Capture the cell that displays the provided text and extract its (X, Y) central coordinate. 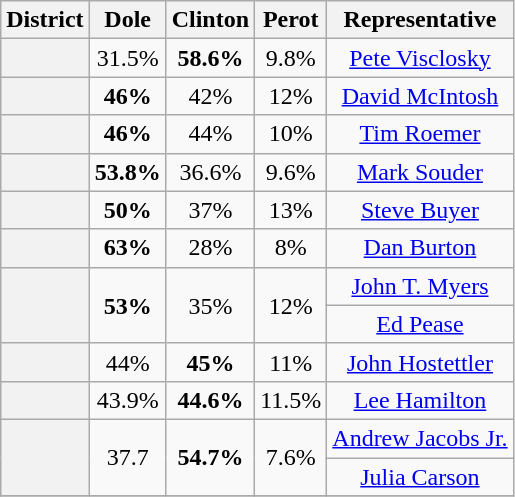
50% (128, 210)
9.6% (291, 172)
53% (128, 305)
7.6% (291, 457)
37% (210, 210)
43.9% (128, 400)
Dole (128, 20)
John Hostettler (420, 362)
Mark Souder (420, 172)
63% (128, 248)
11.5% (291, 400)
8% (291, 248)
Julia Carson (420, 477)
28% (210, 248)
District (45, 20)
31.5% (128, 58)
36.6% (210, 172)
35% (210, 305)
11% (291, 362)
Clinton (210, 20)
Lee Hamilton (420, 400)
37.7 (128, 457)
45% (210, 362)
Pete Visclosky (420, 58)
9.8% (291, 58)
54.7% (210, 457)
10% (291, 134)
13% (291, 210)
58.6% (210, 58)
Andrew Jacobs Jr. (420, 438)
Ed Pease (420, 324)
42% (210, 96)
David McIntosh (420, 96)
Perot (291, 20)
Representative (420, 20)
John T. Myers (420, 286)
53.8% (128, 172)
Tim Roemer (420, 134)
44.6% (210, 400)
Steve Buyer (420, 210)
Dan Burton (420, 248)
